Extract the (x, y) coordinate from the center of the cell holding the provided text.  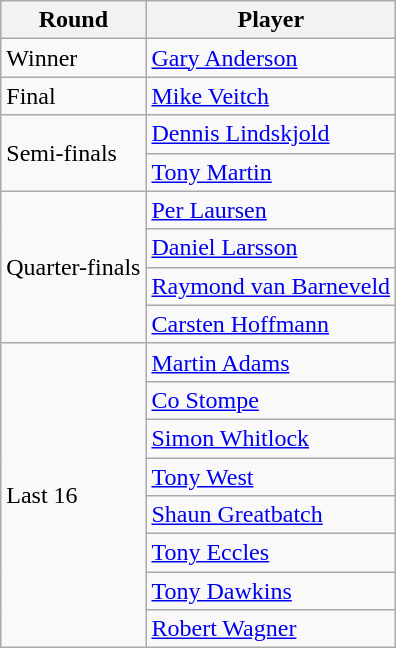
Tony Dawkins (271, 591)
Martin Adams (271, 362)
Tony Martin (271, 172)
Co Stompe (271, 400)
Shaun Greatbatch (271, 515)
Final (74, 96)
Winner (74, 58)
Quarter-finals (74, 267)
Mike Veitch (271, 96)
Last 16 (74, 495)
Dennis Lindskjold (271, 134)
Round (74, 20)
Simon Whitlock (271, 438)
Tony Eccles (271, 553)
Gary Anderson (271, 58)
Carsten Hoffmann (271, 324)
Tony West (271, 477)
Raymond van Barneveld (271, 286)
Robert Wagner (271, 629)
Semi-finals (74, 153)
Player (271, 20)
Daniel Larsson (271, 248)
Per Laursen (271, 210)
